Provide the [x, y] coordinate of the cell's center where the given text is located.  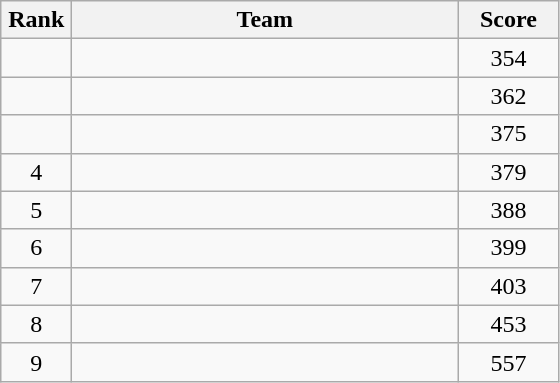
4 [36, 172]
Rank [36, 20]
5 [36, 210]
557 [508, 362]
Team [265, 20]
399 [508, 248]
388 [508, 210]
Score [508, 20]
403 [508, 286]
7 [36, 286]
9 [36, 362]
375 [508, 134]
379 [508, 172]
8 [36, 324]
362 [508, 96]
354 [508, 58]
6 [36, 248]
453 [508, 324]
